Find where the given text appears and provide that cell's center as (X, Y) coordinate. 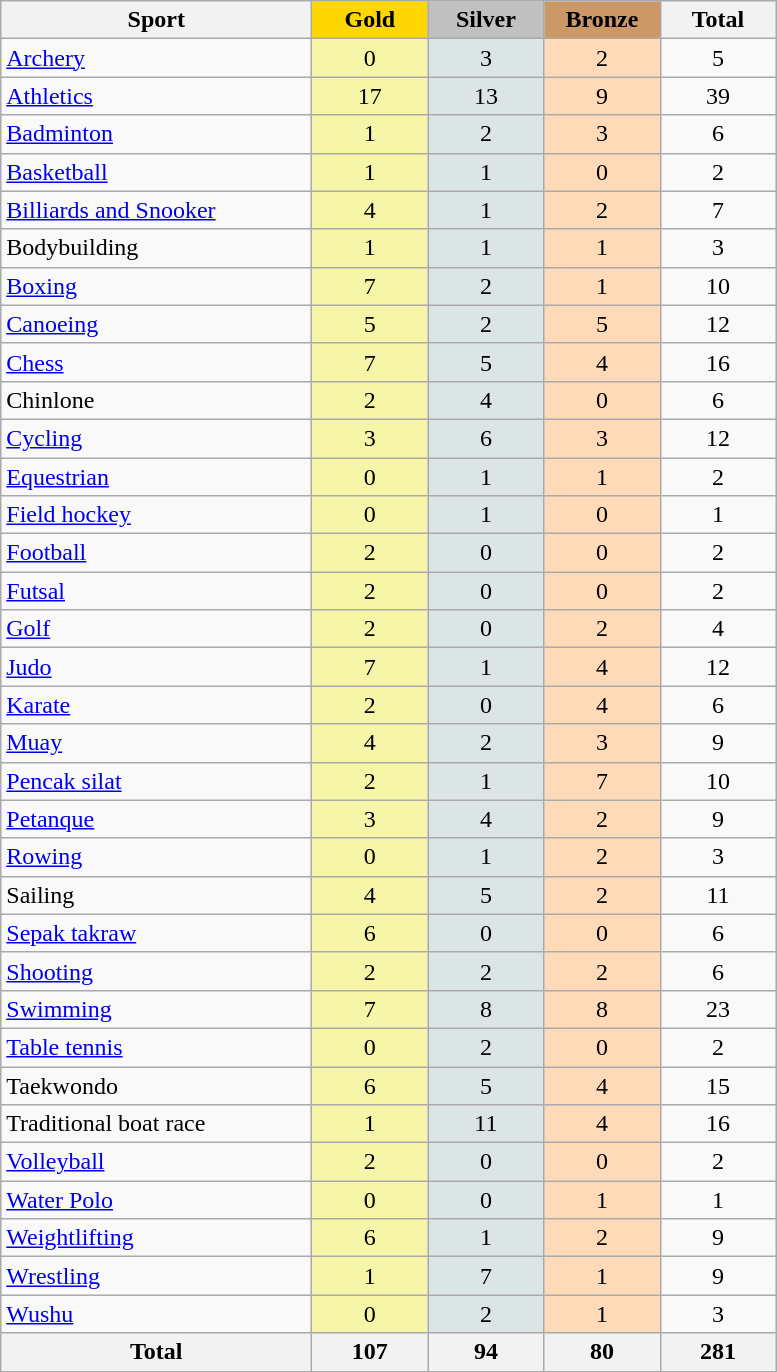
Water Polo (156, 1200)
17 (370, 96)
Bodybuilding (156, 248)
Volleyball (156, 1162)
Chinlone (156, 400)
Boxing (156, 286)
107 (370, 1352)
Golf (156, 629)
Chess (156, 362)
80 (602, 1352)
Muay (156, 743)
Sailing (156, 895)
Futsal (156, 591)
Swimming (156, 1009)
281 (718, 1352)
Traditional boat race (156, 1124)
Wushu (156, 1314)
Sport (156, 20)
Gold (370, 20)
Wrestling (156, 1276)
94 (486, 1352)
Athletics (156, 96)
Football (156, 553)
Cycling (156, 438)
Silver (486, 20)
Petanque (156, 819)
Shooting (156, 971)
Badminton (156, 134)
Weightlifting (156, 1238)
Equestrian (156, 477)
Pencak silat (156, 781)
Rowing (156, 857)
Judo (156, 667)
Sepak takraw (156, 933)
Taekwondo (156, 1085)
Canoeing (156, 324)
39 (718, 96)
Basketball (156, 172)
Field hockey (156, 515)
Bronze (602, 20)
Archery (156, 58)
Karate (156, 705)
Table tennis (156, 1047)
13 (486, 96)
15 (718, 1085)
23 (718, 1009)
Billiards and Snooker (156, 210)
